Return [X, Y] of the center of cell containing provided text 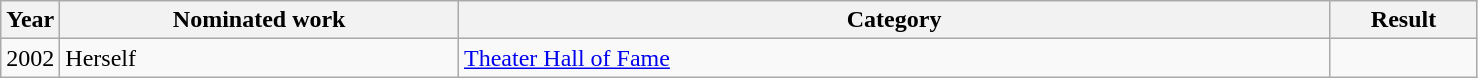
Year [30, 20]
Category [894, 20]
Nominated work [260, 20]
2002 [30, 58]
Theater Hall of Fame [894, 58]
Result [1404, 20]
Herself [260, 58]
